Return (x, y) of the center of cell containing provided text 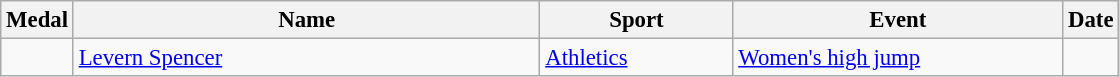
Sport (636, 20)
Women's high jump (898, 58)
Medal (38, 20)
Levern Spencer (306, 58)
Name (306, 20)
Date (1091, 20)
Event (898, 20)
Athletics (636, 58)
